For the text-containing cell, return its midpoint in [X, Y] coordinate format. 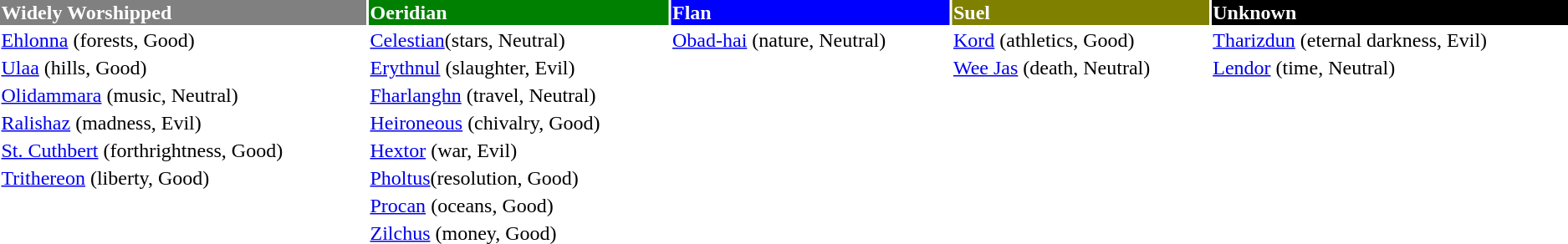
Procan (oceans, Good) [518, 206]
Heironeous (chivalry, Good) [518, 123]
Erythnul (slaughter, Evil) [518, 68]
Suel [1080, 13]
Wee Jas (death, Neutral) [1080, 68]
Hextor (war, Evil) [518, 150]
Celestian(stars, Neutral) [518, 40]
Olidammara (music, Neutral) [183, 95]
Flan [810, 13]
Ulaa (hills, Good) [183, 68]
Kord (athletics, Good) [1080, 40]
Widely Worshipped [183, 13]
Pholtus(resolution, Good) [518, 178]
Ralishaz (madness, Evil) [183, 123]
Trithereon (liberty, Good) [183, 178]
Obad-hai (nature, Neutral) [810, 40]
St. Cuthbert (forthrightness, Good) [183, 150]
Oeridian [518, 13]
Fharlanghn (travel, Neutral) [518, 95]
Ehlonna (forests, Good) [183, 40]
